For the text-containing cell, return its midpoint in (x, y) coordinate format. 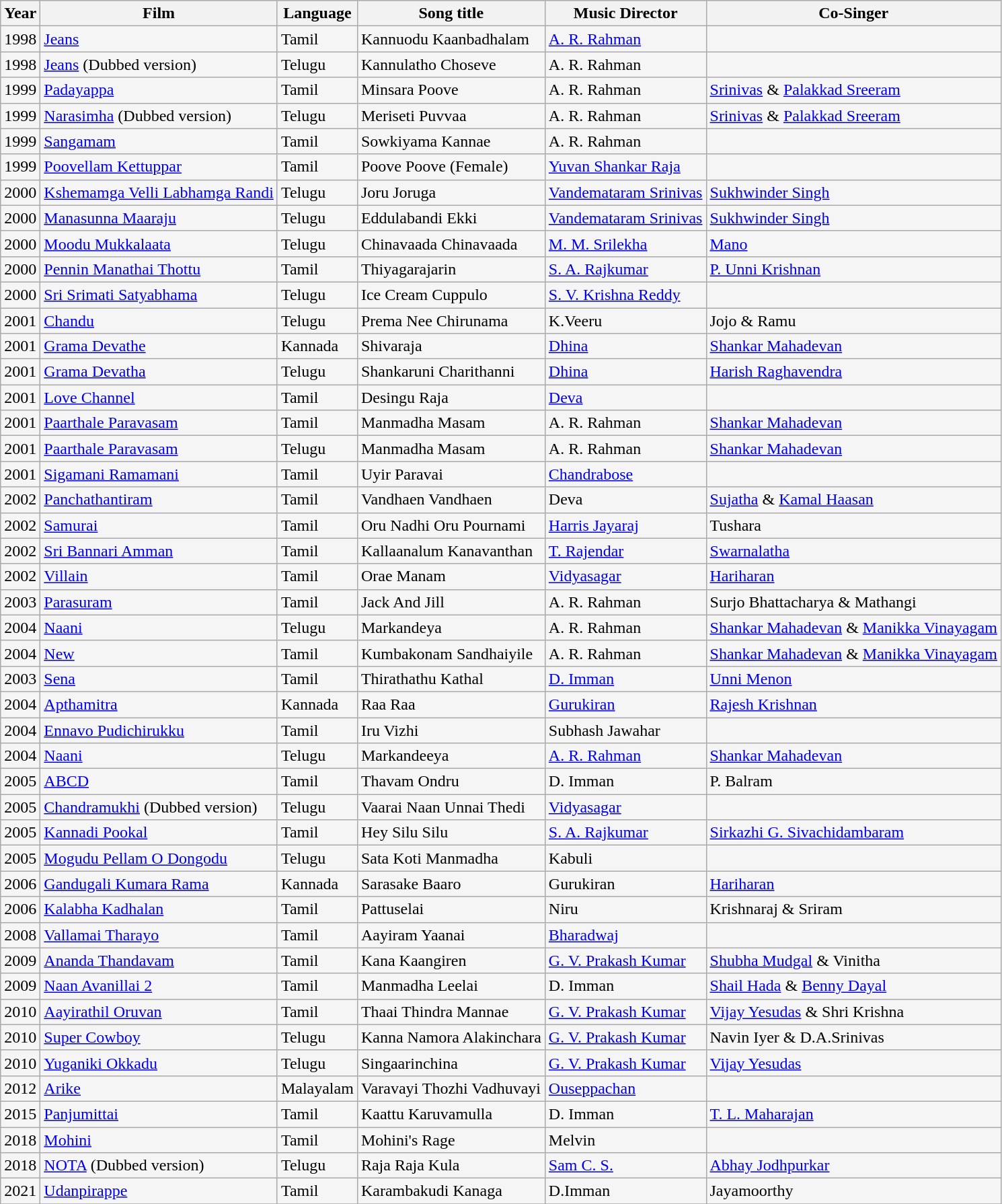
Narasimha (Dubbed version) (159, 116)
Sata Koti Manmadha (451, 858)
Unni Menon (853, 679)
Navin Iyer & D.A.Srinivas (853, 1037)
Oru Nadhi Oru Pournami (451, 525)
K.Veeru (625, 321)
Vandhaen Vandhaen (451, 500)
S. V. Krishna Reddy (625, 295)
Sowkiyama Kannae (451, 141)
Kannadi Pookal (159, 833)
Jojo & Ramu (853, 321)
Year (20, 13)
Gandugali Kumara Rama (159, 884)
Panchathantiram (159, 500)
Ananda Thandavam (159, 961)
Udanpirappe (159, 1191)
Jayamoorthy (853, 1191)
Love Channel (159, 398)
Eddulabandi Ekki (451, 218)
T. Rajendar (625, 551)
Jeans (Dubbed version) (159, 65)
Manasunna Maaraju (159, 218)
Padayappa (159, 90)
Mogudu Pellam O Dongodu (159, 858)
Jeans (159, 39)
Mano (853, 243)
Aayiram Yaanai (451, 935)
Kalabha Kadhalan (159, 909)
Song title (451, 13)
Thirathathu Kathal (451, 679)
Niru (625, 909)
Film (159, 13)
Kabuli (625, 858)
Pattuselai (451, 909)
Karambakudi Kanaga (451, 1191)
Super Cowboy (159, 1037)
Uyir Paravai (451, 474)
Arike (159, 1088)
Prema Nee Chirunama (451, 321)
Raja Raja Kula (451, 1166)
Kanna Namora Alakinchara (451, 1037)
Language (317, 13)
2021 (20, 1191)
Markandeeya (451, 756)
T. L. Maharajan (853, 1114)
Sangamam (159, 141)
2012 (20, 1088)
Naan Avanillai 2 (159, 986)
Kshemamga Velli Labhamga Randi (159, 192)
Melvin (625, 1140)
Apthamitra (159, 704)
Sri Srimati Satyabhama (159, 295)
Harris Jayaraj (625, 525)
P. Balram (853, 782)
Aayirathil Oruvan (159, 1012)
Thavam Ondru (451, 782)
Vijay Yesudas & Shri Krishna (853, 1012)
Chandrabose (625, 474)
New (159, 653)
Sarasake Baaro (451, 884)
Harish Raghavendra (853, 372)
Orae Manam (451, 576)
Singaarinchina (451, 1063)
Kallaanalum Kanavanthan (451, 551)
Malayalam (317, 1088)
Swarnalatha (853, 551)
Chandramukhi (Dubbed version) (159, 807)
Yuganiki Okkadu (159, 1063)
Mohini's Rage (451, 1140)
Thiyagarajarin (451, 269)
Manmadha Leelai (451, 986)
Raa Raa (451, 704)
Abhay Jodhpurkar (853, 1166)
M. M. Srilekha (625, 243)
Sri Bannari Amman (159, 551)
Co-Singer (853, 13)
Shubha Mudgal & Vinitha (853, 961)
Jack And Jill (451, 602)
Poove Poove (Female) (451, 167)
ABCD (159, 782)
Desingu Raja (451, 398)
Grama Devathe (159, 346)
NOTA (Dubbed version) (159, 1166)
Ice Cream Cuppulo (451, 295)
Samurai (159, 525)
D.Imman (625, 1191)
Poovellam Kettuppar (159, 167)
Minsara Poove (451, 90)
Kannulatho Choseve (451, 65)
Thaai Thindra Mannae (451, 1012)
2008 (20, 935)
Iru Vizhi (451, 730)
Ennavo Pudichirukku (159, 730)
Chandu (159, 321)
Subhash Jawahar (625, 730)
Parasuram (159, 602)
Kaattu Karuvamulla (451, 1114)
Hey Silu Silu (451, 833)
Varavayi Thozhi Vadhuvayi (451, 1088)
Surjo Bhattacharya & Mathangi (853, 602)
Markandeya (451, 628)
Sujatha & Kamal Haasan (853, 500)
Tushara (853, 525)
Chinavaada Chinavaada (451, 243)
Villain (159, 576)
Shail Hada & Benny Dayal (853, 986)
Sigamani Ramamani (159, 474)
Yuvan Shankar Raja (625, 167)
Sirkazhi G. Sivachidambaram (853, 833)
Kumbakonam Sandhaiyile (451, 653)
Kana Kaangiren (451, 961)
Sena (159, 679)
P. Unni Krishnan (853, 269)
2015 (20, 1114)
Joru Joruga (451, 192)
Shankaruni Charithanni (451, 372)
Bharadwaj (625, 935)
Pennin Manathai Thottu (159, 269)
Meriseti Puvvaa (451, 116)
Rajesh Krishnan (853, 704)
Vijay Yesudas (853, 1063)
Moodu Mukkalaata (159, 243)
Vallamai Tharayo (159, 935)
Sam C. S. (625, 1166)
Mohini (159, 1140)
Panjumittai (159, 1114)
Shivaraja (451, 346)
Grama Devatha (159, 372)
Kannuodu Kaanbadhalam (451, 39)
Krishnaraj & Sriram (853, 909)
Vaarai Naan Unnai Thedi (451, 807)
Music Director (625, 13)
Ouseppachan (625, 1088)
